From the cell containing the given text, extract its center point as [x, y] coordinate. 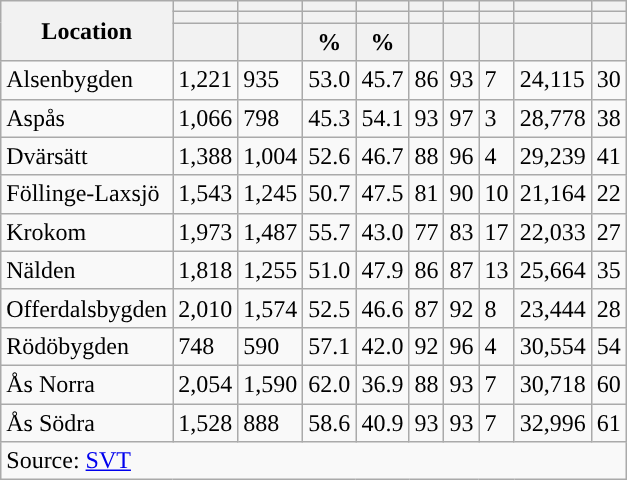
1,245 [270, 194]
42.0 [382, 346]
97 [462, 118]
38 [608, 118]
28 [608, 308]
61 [608, 423]
30 [608, 80]
47.5 [382, 194]
10 [496, 194]
Source: SVT [314, 461]
1,255 [270, 270]
1,004 [270, 156]
23,444 [552, 308]
29,239 [552, 156]
90 [462, 194]
77 [426, 232]
Krokom [87, 232]
888 [270, 423]
Ås Södra [87, 423]
935 [270, 80]
1,066 [206, 118]
45.3 [330, 118]
8 [496, 308]
2,054 [206, 384]
1,487 [270, 232]
55.7 [330, 232]
52.6 [330, 156]
45.7 [382, 80]
3 [496, 118]
81 [426, 194]
1,574 [270, 308]
41 [608, 156]
40.9 [382, 423]
83 [462, 232]
Föllinge-Laxsjö [87, 194]
590 [270, 346]
13 [496, 270]
57.1 [330, 346]
47.9 [382, 270]
1,221 [206, 80]
Alsenbygden [87, 80]
62.0 [330, 384]
1,973 [206, 232]
1,818 [206, 270]
Location [87, 31]
17 [496, 232]
Nälden [87, 270]
46.7 [382, 156]
53.0 [330, 80]
32,996 [552, 423]
748 [206, 346]
1,528 [206, 423]
798 [270, 118]
54 [608, 346]
52.5 [330, 308]
30,554 [552, 346]
1,590 [270, 384]
25,664 [552, 270]
Offerdalsbygden [87, 308]
Dvärsätt [87, 156]
21,164 [552, 194]
Aspås [87, 118]
1,543 [206, 194]
24,115 [552, 80]
46.6 [382, 308]
Rödöbygden [87, 346]
1,388 [206, 156]
36.9 [382, 384]
27 [608, 232]
30,718 [552, 384]
28,778 [552, 118]
51.0 [330, 270]
54.1 [382, 118]
43.0 [382, 232]
22,033 [552, 232]
60 [608, 384]
2,010 [206, 308]
50.7 [330, 194]
35 [608, 270]
22 [608, 194]
Ås Norra [87, 384]
58.6 [330, 423]
